Detect which cell encompasses the target text, then output its (X, Y) center coordinate. 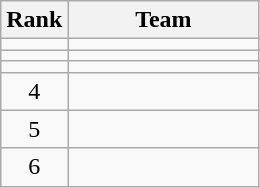
6 (34, 167)
5 (34, 129)
Team (164, 20)
Rank (34, 20)
4 (34, 91)
